Find where the given text appears and provide that cell's center as (x, y) coordinate. 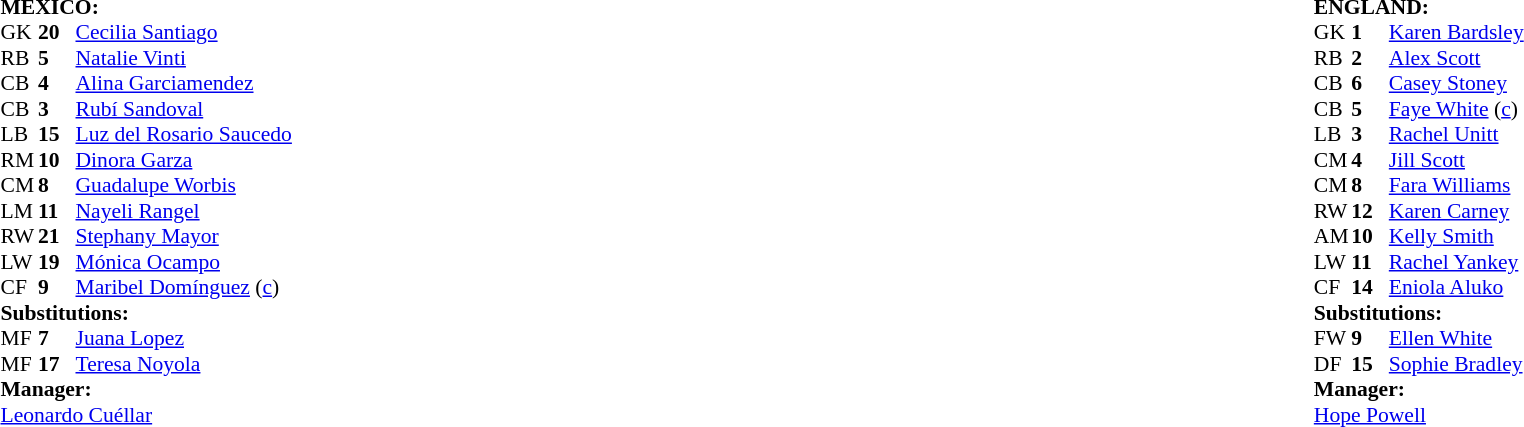
Rachel Yankey (1456, 262)
6 (1370, 83)
Guadalupe Worbis (184, 185)
Karen Carney (1456, 211)
FW (1333, 339)
LM (19, 211)
2 (1370, 58)
1 (1370, 33)
Maribel Domínguez (c) (184, 287)
7 (57, 339)
Ellen White (1456, 339)
Jill Scott (1456, 160)
Luz del Rosario Saucedo (184, 135)
RM (19, 160)
Eniola Aluko (1456, 287)
Rachel Unitt (1456, 135)
Fara Williams (1456, 185)
AM (1333, 237)
Sophie Bradley (1456, 364)
Teresa Noyola (184, 364)
17 (57, 364)
Alex Scott (1456, 58)
Rubí Sandoval (184, 109)
20 (57, 33)
Nayeli Rangel (184, 211)
Kelly Smith (1456, 237)
DF (1333, 364)
Casey Stoney (1456, 83)
14 (1370, 287)
Mónica Ocampo (184, 262)
Stephany Mayor (184, 237)
Cecilia Santiago (184, 33)
12 (1370, 211)
19 (57, 262)
21 (57, 237)
Alina Garciamendez (184, 83)
Karen Bardsley (1456, 33)
Natalie Vinti (184, 58)
Juana Lopez (184, 339)
Dinora Garza (184, 160)
Faye White (c) (1456, 109)
